Return the [x, y] coordinate for the center point of the cell that contains the specified text.  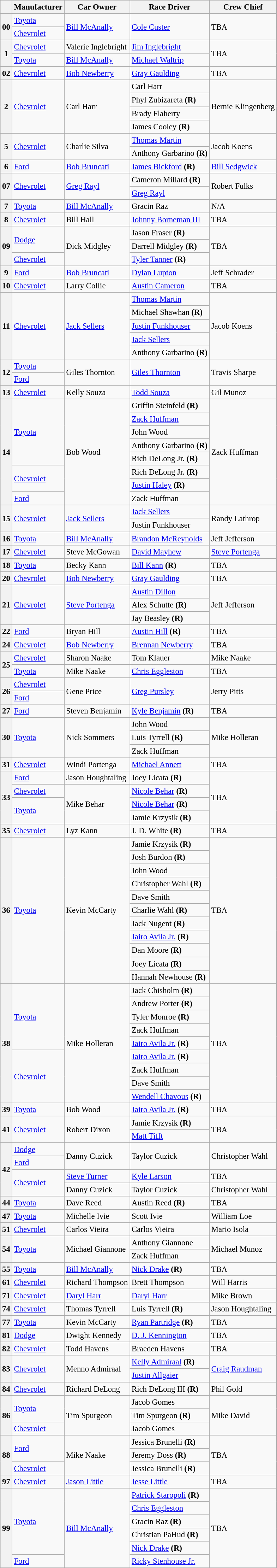
Dick Midgley [97, 246]
Brady Flaherty [170, 113]
Christopher Wahl (R) [170, 884]
36 [6, 910]
Austin Reed (R) [170, 1203]
Tim Spurgeon [97, 1415]
2 [6, 106]
18 [6, 565]
7 [6, 206]
81 [6, 1335]
Austin Dillon [170, 592]
Michelle Ivie [97, 1216]
82 [6, 1349]
54 [6, 1249]
Larry Collie [97, 286]
Travis Sharpe [243, 372]
Todd Havens [97, 1349]
Jesse Little [170, 1482]
61 [6, 1282]
Bill Kann (R) [170, 565]
Thomas Tyrrell [97, 1309]
Randy Lathrop [243, 519]
09 [6, 246]
Brandon McReynolds [170, 539]
Christian PaHud (R) [170, 1535]
1 [6, 54]
Lyz Kann [97, 831]
51 [6, 1229]
Justin Haley (R) [170, 485]
Charlie Wahl (R) [170, 910]
Steven Benjamin [97, 711]
14 [6, 452]
Jeff Schrader [243, 273]
15 [6, 519]
41 [6, 1129]
9 [6, 273]
Windi Portenga [97, 764]
Greg Pursley [170, 691]
Manufacturer [38, 7]
5 [6, 146]
99 [6, 1528]
25 [6, 664]
Phyl Zubizareta (R) [170, 100]
12 [6, 372]
Ricky Stenhouse Jr. [170, 1561]
Dwight Kennedy [97, 1335]
Johnny Borneman III [170, 219]
Justin Allgaier [170, 1375]
Crew Chief [243, 7]
77 [6, 1322]
24 [6, 645]
42 [6, 1169]
William Loe [243, 1216]
J. D. White (R) [170, 831]
Robert Dixon [97, 1129]
Braeden Havens [170, 1349]
Mike David [243, 1415]
Will Harris [243, 1282]
97 [6, 1482]
38 [6, 1043]
71 [6, 1296]
Scott Ivie [170, 1216]
13 [6, 392]
Ryan Partridge (R) [170, 1322]
74 [6, 1309]
Mario Isola [243, 1229]
Jim Inglebright [170, 47]
Jason Fraser (R) [170, 233]
Tyler Tanner (R) [170, 259]
Charlie Silva [97, 146]
07 [6, 187]
Gil Munoz [243, 392]
Nick Sommers [97, 738]
88 [6, 1455]
Sharon Naake [97, 658]
Dave Reed [97, 1203]
30 [6, 738]
Patrick Staropoli (R) [170, 1495]
David Mayhew [170, 552]
Tom Klauer [170, 658]
Bernie Klingenberg [243, 106]
21 [6, 605]
Austin Hill (R) [170, 632]
James Bickford (R) [170, 166]
Michael Waltrip [170, 60]
10 [6, 286]
Richard Thompson [97, 1282]
20 [6, 578]
Wendell Chavous (R) [170, 1097]
Mike Brown [243, 1296]
Car Owner [97, 7]
11 [6, 326]
D. J. Kennington [170, 1335]
Michael Munoz [243, 1249]
31 [6, 764]
84 [6, 1389]
Mike Behar [97, 804]
86 [6, 1415]
27 [6, 711]
35 [6, 831]
Valerie Inglebright [97, 47]
Kelly Souza [97, 392]
Michael Shawhan (R) [170, 313]
Griffin Steinfeld (R) [170, 406]
Dan Moore (R) [170, 950]
Craig Raudman [243, 1369]
Kyle Larson [170, 1176]
Rich DeLong III (R) [170, 1389]
Gracin Raz (R) [170, 1522]
Andrew Porter (R) [170, 1003]
8 [6, 219]
Alex Schutte (R) [170, 605]
Gene Price [97, 691]
James Cooley (R) [170, 127]
Cameron Millard (R) [170, 180]
Robert Fulks [243, 187]
Dylan Lupton [170, 273]
Jack Chisholm (R) [170, 990]
17 [6, 552]
39 [6, 1110]
00 [6, 27]
Brennan Newberry [170, 645]
Steve Turner [97, 1176]
Bryan Hill [97, 632]
Todd Souza [170, 392]
Kelly Admiraal (R) [170, 1362]
22 [6, 632]
55 [6, 1269]
Michael Annett [170, 764]
16 [6, 539]
Brett Thompson [170, 1282]
26 [6, 691]
Hannah Newhouse (R) [170, 977]
Josh Burdon (R) [170, 857]
Jason Little [97, 1482]
Jerry Pitts [243, 691]
44 [6, 1203]
Bill Hall [97, 219]
Kyle Benjamin (R) [170, 711]
Austin Cameron [170, 286]
Tim Spurgeon (R) [170, 1415]
02 [6, 74]
Anthony Giannone [170, 1243]
83 [6, 1369]
Matt Tifft [170, 1136]
Jeremy Doss (R) [170, 1455]
Menno Admiraal [97, 1369]
33 [6, 797]
Becky Kann [97, 565]
Darrell Midgley (R) [170, 246]
Richard DeLong [97, 1389]
6 [6, 166]
Phil Gold [243, 1389]
Tyler Monroe (R) [170, 1017]
Bill Sedgwick [243, 166]
N/A [243, 206]
Michael Giannone [97, 1249]
Cole Custer [170, 27]
Gracin Raz [170, 206]
Race Driver [170, 7]
Jack Nugent (R) [170, 924]
Steve McGowan [97, 552]
Jay Beasley (R) [170, 618]
47 [6, 1216]
